Detect which cell encompasses the target text, then output its [X, Y] center coordinate. 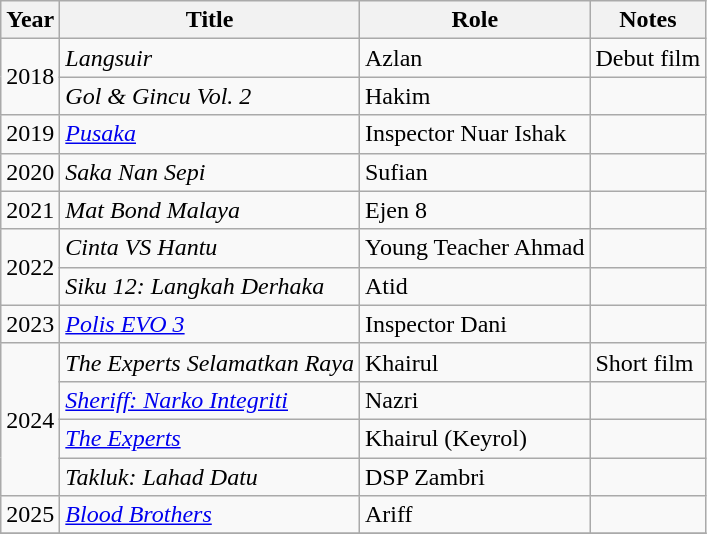
Notes [648, 20]
DSP Zambri [474, 477]
Khairul [474, 362]
Blood Brothers [210, 515]
2019 [30, 134]
Khairul (Keyrol) [474, 438]
Gol & Gincu Vol. 2 [210, 96]
Langsuir [210, 58]
Ariff [474, 515]
2023 [30, 324]
Hakim [474, 96]
Polis EVO 3 [210, 324]
Short film [648, 362]
Ejen 8 [474, 210]
2022 [30, 267]
Takluk: Lahad Datu [210, 477]
Saka Nan Sepi [210, 172]
Inspector Nuar Ishak [474, 134]
Azlan [474, 58]
Title [210, 20]
2020 [30, 172]
2021 [30, 210]
Pusaka [210, 134]
2025 [30, 515]
Siku 12: Langkah Derhaka [210, 286]
Debut film [648, 58]
Nazri [474, 400]
Sufian [474, 172]
Young Teacher Ahmad [474, 248]
2024 [30, 419]
Role [474, 20]
Inspector Dani [474, 324]
Mat Bond Malaya [210, 210]
The Experts [210, 438]
Atid [474, 286]
The Experts Selamatkan Raya [210, 362]
2018 [30, 77]
Year [30, 20]
Cinta VS Hantu [210, 248]
Sheriff: Narko Integriti [210, 400]
